Find where the given text appears and provide that cell's center as [X, Y] coordinate. 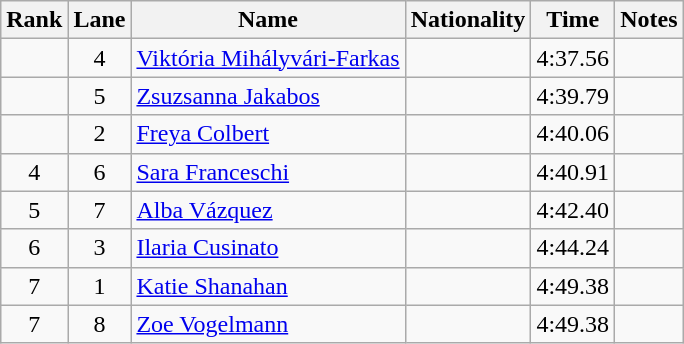
Notes [649, 20]
Alba Vázquez [268, 210]
Name [268, 20]
4:37.56 [573, 58]
4:40.91 [573, 172]
Nationality [468, 20]
1 [100, 286]
4:39.79 [573, 96]
2 [100, 134]
4:40.06 [573, 134]
Viktória Mihályvári-Farkas [268, 58]
Sara Franceschi [268, 172]
Ilaria Cusinato [268, 248]
Time [573, 20]
Freya Colbert [268, 134]
Zoe Vogelmann [268, 324]
Katie Shanahan [268, 286]
4:42.40 [573, 210]
3 [100, 248]
Lane [100, 20]
8 [100, 324]
Rank [34, 20]
Zsuzsanna Jakabos [268, 96]
4:44.24 [573, 248]
